Capture the cell that displays the provided text and extract its [X, Y] central coordinate. 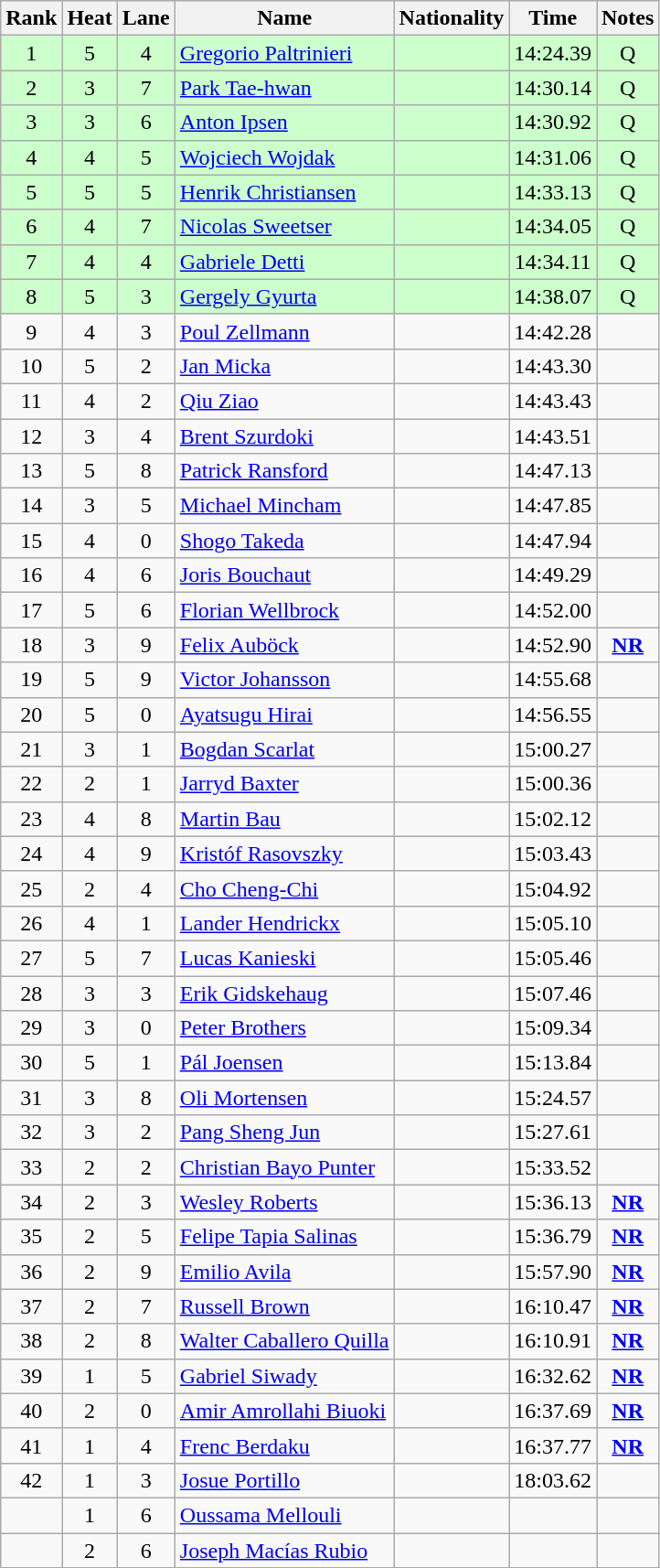
14:47.85 [553, 506]
Felipe Tapia Salinas [284, 1237]
15 [31, 541]
16:32.62 [553, 1376]
Pang Sheng Jun [284, 1133]
15:03.43 [553, 854]
21 [31, 749]
16:37.77 [553, 1445]
32 [31, 1133]
Pál Joensen [284, 1063]
14:43.43 [553, 401]
10 [31, 366]
Gregorio Paltrinieri [284, 53]
14:31.06 [553, 157]
Emilio Avila [284, 1272]
14:24.39 [553, 53]
Lander Hendrickx [284, 923]
23 [31, 819]
16 [31, 575]
Nicolas Sweetser [284, 227]
16:10.47 [553, 1306]
15:13.84 [553, 1063]
15:24.57 [553, 1098]
15:02.12 [553, 819]
42 [31, 1480]
Russell Brown [284, 1306]
14:55.68 [553, 680]
35 [31, 1237]
Felix Auböck [284, 645]
Gabriele Detti [284, 262]
Amir Amrollahi Biuoki [284, 1411]
Erik Gidskehaug [284, 993]
Rank [31, 18]
13 [31, 471]
27 [31, 958]
15:05.10 [553, 923]
15:09.34 [553, 1028]
14:52.90 [553, 645]
Bogdan Scarlat [284, 749]
14:49.29 [553, 575]
Jarryd Baxter [284, 784]
Christian Bayo Punter [284, 1167]
Notes [627, 18]
41 [31, 1445]
15:07.46 [553, 993]
12 [31, 436]
Wojciech Wojdak [284, 157]
19 [31, 680]
Poul Zellmann [284, 331]
Walter Caballero Quilla [284, 1341]
30 [31, 1063]
39 [31, 1376]
18:03.62 [553, 1480]
15:33.52 [553, 1167]
Shogo Takeda [284, 541]
33 [31, 1167]
28 [31, 993]
Park Tae-hwan [284, 88]
37 [31, 1306]
14:34.11 [553, 262]
14:42.28 [553, 331]
14:43.30 [553, 366]
Cho Cheng-Chi [284, 888]
29 [31, 1028]
Martin Bau [284, 819]
15:27.61 [553, 1133]
16:10.91 [553, 1341]
14 [31, 506]
Wesley Roberts [284, 1202]
17 [31, 610]
15:04.92 [553, 888]
14:30.14 [553, 88]
15:36.13 [553, 1202]
Anton Ipsen [284, 123]
Oli Mortensen [284, 1098]
14:34.05 [553, 227]
26 [31, 923]
14:52.00 [553, 610]
14:38.07 [553, 296]
36 [31, 1272]
Patrick Ransford [284, 471]
Joris Bouchaut [284, 575]
15:00.27 [553, 749]
11 [31, 401]
Michael Mincham [284, 506]
15:36.79 [553, 1237]
14:43.51 [553, 436]
Name [284, 18]
Kristóf Rasovszky [284, 854]
Josue Portillo [284, 1480]
Time [553, 18]
15:57.90 [553, 1272]
Heat [90, 18]
Gabriel Siwady [284, 1376]
16:37.69 [553, 1411]
Ayatsugu Hirai [284, 714]
38 [31, 1341]
Victor Johansson [284, 680]
34 [31, 1202]
22 [31, 784]
Qiu Ziao [284, 401]
Brent Szurdoki [284, 436]
Lucas Kanieski [284, 958]
14:56.55 [553, 714]
14:47.94 [553, 541]
Gergely Gyurta [284, 296]
Henrik Christiansen [284, 192]
15:05.46 [553, 958]
Peter Brothers [284, 1028]
24 [31, 854]
Frenc Berdaku [284, 1445]
14:30.92 [553, 123]
Lane [146, 18]
25 [31, 888]
15:00.36 [553, 784]
Jan Micka [284, 366]
31 [31, 1098]
14:47.13 [553, 471]
14:33.13 [553, 192]
Oussama Mellouli [284, 1515]
40 [31, 1411]
18 [31, 645]
Florian Wellbrock [284, 610]
20 [31, 714]
Joseph Macías Rubio [284, 1551]
Nationality [452, 18]
